For the text-containing cell, return its midpoint in [x, y] coordinate format. 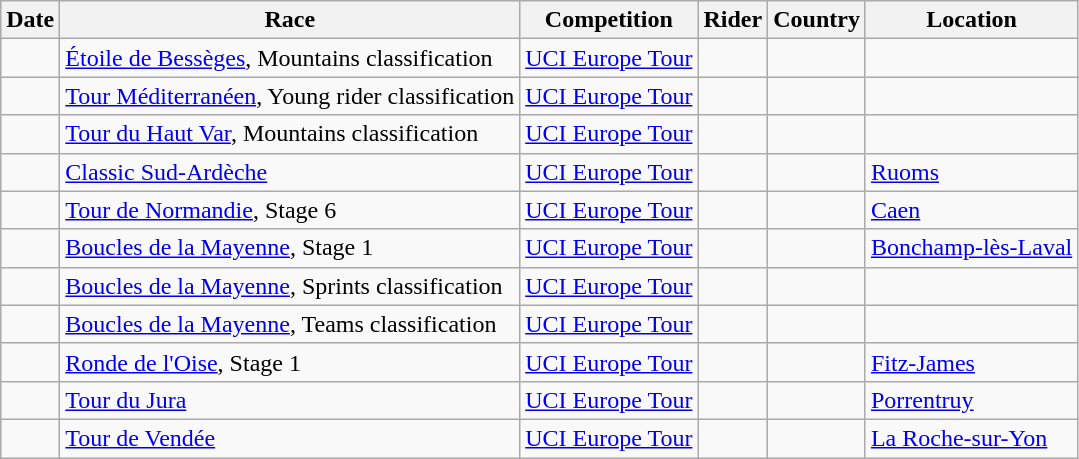
Race [290, 20]
Date [30, 20]
Ruoms [971, 172]
Tour de Vendée [290, 438]
Boucles de la Mayenne, Teams classification [290, 324]
Bonchamp-lès-Laval [971, 248]
Classic Sud-Ardèche [290, 172]
Competition [609, 20]
La Roche-sur-Yon [971, 438]
Porrentruy [971, 400]
Location [971, 20]
Fitz-James [971, 362]
Ronde de l'Oise, Stage 1 [290, 362]
Boucles de la Mayenne, Sprints classification [290, 286]
Tour Méditerranéen, Young rider classification [290, 96]
Rider [733, 20]
Country [817, 20]
Boucles de la Mayenne, Stage 1 [290, 248]
Caen [971, 210]
Tour de Normandie, Stage 6 [290, 210]
Tour du Jura [290, 400]
Tour du Haut Var, Mountains classification [290, 134]
Étoile de Bessèges, Mountains classification [290, 58]
